For the text-containing cell, return its midpoint in (X, Y) coordinate format. 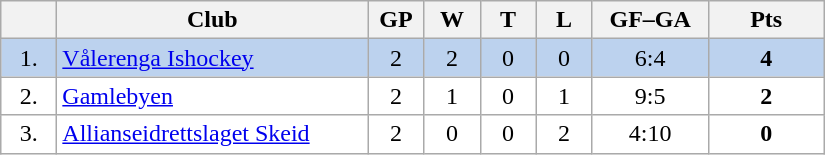
T (508, 20)
Gamlebyen (212, 96)
3. (29, 134)
Pts (766, 20)
2. (29, 96)
W (452, 20)
Vålerenga Ishockey (212, 58)
L (564, 20)
Allianseidrettslaget Skeid (212, 134)
GF–GA (650, 20)
4 (766, 58)
9:5 (650, 96)
4:10 (650, 134)
6:4 (650, 58)
GP (396, 20)
Club (212, 20)
1. (29, 58)
